Output the (x, y) coordinate of the center of the cell containing the given text.  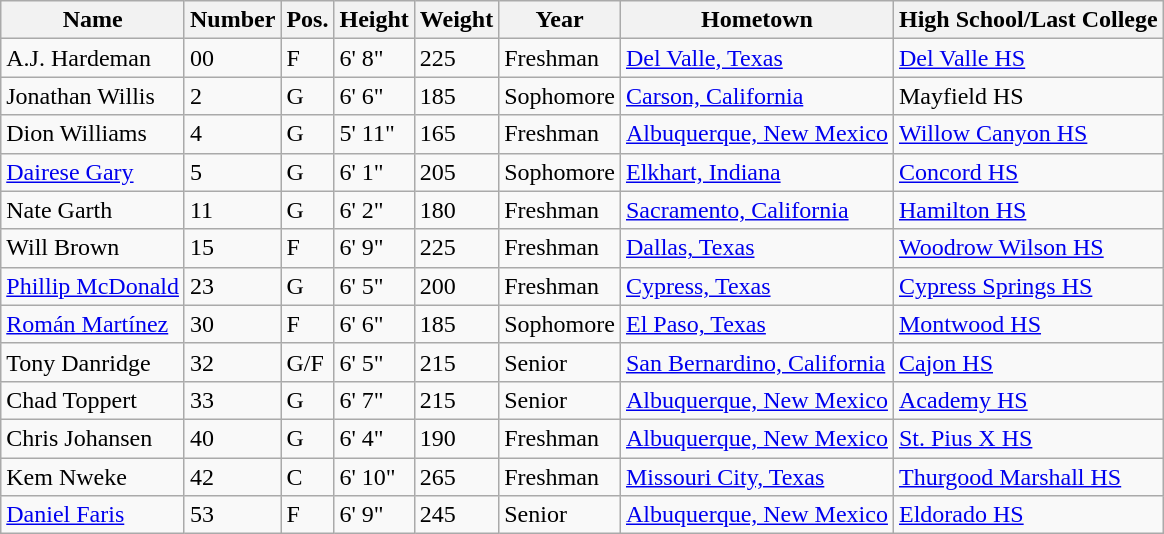
Phillip McDonald (93, 286)
Willow Canyon HS (1028, 134)
St. Pius X HS (1028, 438)
Cypress, Texas (756, 286)
5 (232, 172)
Name (93, 20)
6' 8" (374, 58)
Height (374, 20)
2 (232, 96)
32 (232, 362)
30 (232, 324)
Del Valle, Texas (756, 58)
6' 4" (374, 438)
Daniel Faris (93, 515)
Woodrow Wilson HS (1028, 248)
23 (232, 286)
40 (232, 438)
6' 2" (374, 210)
Hamilton HS (1028, 210)
Cajon HS (1028, 362)
A.J. Hardeman (93, 58)
Chad Toppert (93, 400)
Eldorado HS (1028, 515)
Mayfield HS (1028, 96)
180 (456, 210)
Weight (456, 20)
205 (456, 172)
Dion Williams (93, 134)
4 (232, 134)
El Paso, Texas (756, 324)
33 (232, 400)
Number (232, 20)
Jonathan Willis (93, 96)
11 (232, 210)
42 (232, 477)
Dairese Gary (93, 172)
Del Valle HS (1028, 58)
Cypress Springs HS (1028, 286)
245 (456, 515)
Dallas, Texas (756, 248)
Pos. (308, 20)
Carson, California (756, 96)
Thurgood Marshall HS (1028, 477)
Sacramento, California (756, 210)
C (308, 477)
5' 11" (374, 134)
Chris Johansen (93, 438)
Year (560, 20)
15 (232, 248)
Kem Nweke (93, 477)
265 (456, 477)
Román Martínez (93, 324)
Concord HS (1028, 172)
Missouri City, Texas (756, 477)
6' 10" (374, 477)
00 (232, 58)
G/F (308, 362)
High School/Last College (1028, 20)
Tony Danridge (93, 362)
Academy HS (1028, 400)
190 (456, 438)
San Bernardino, California (756, 362)
Montwood HS (1028, 324)
Nate Garth (93, 210)
Will Brown (93, 248)
6' 1" (374, 172)
165 (456, 134)
200 (456, 286)
53 (232, 515)
6' 7" (374, 400)
Elkhart, Indiana (756, 172)
Hometown (756, 20)
